Search for the cell housing the specified text and yield its (X, Y) center coordinate. 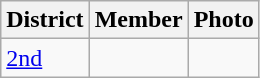
District (45, 20)
2nd (45, 58)
Member (138, 20)
Photo (224, 20)
